Determine the (x, y) coordinate at the center of the cell enclosing the given text.  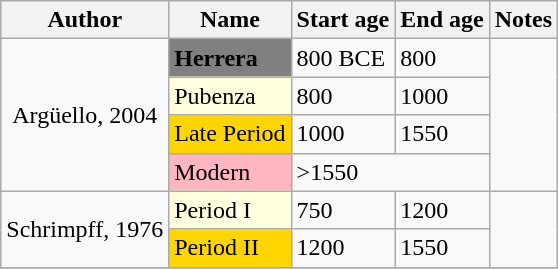
Herrera (230, 58)
Author (85, 20)
Start age (343, 20)
Period II (230, 248)
Argüello, 2004 (85, 115)
750 (343, 210)
800 BCE (343, 58)
Schrimpff, 1976 (85, 229)
Notes (523, 20)
Late Period (230, 134)
Period I (230, 210)
Modern (230, 172)
Name (230, 20)
End age (442, 20)
>1550 (390, 172)
Pubenza (230, 96)
